Pinpoint the cell where the given text exists, returning its (x, y) midpoint coordinate. 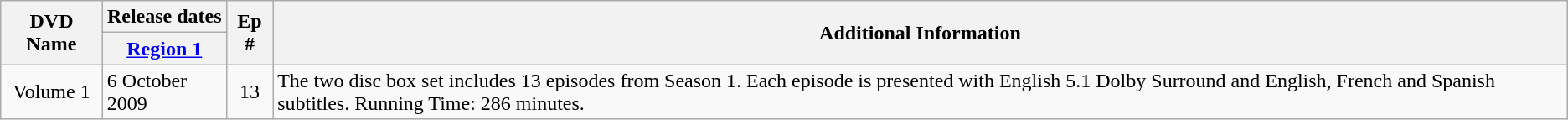
Volume 1 (52, 92)
Ep # (250, 33)
13 (250, 92)
DVD Name (52, 33)
Region 1 (164, 49)
6 October 2009 (164, 92)
Additional Information (921, 33)
Release dates (164, 17)
